Pinpoint the cell where the given text exists, returning its [x, y] midpoint coordinate. 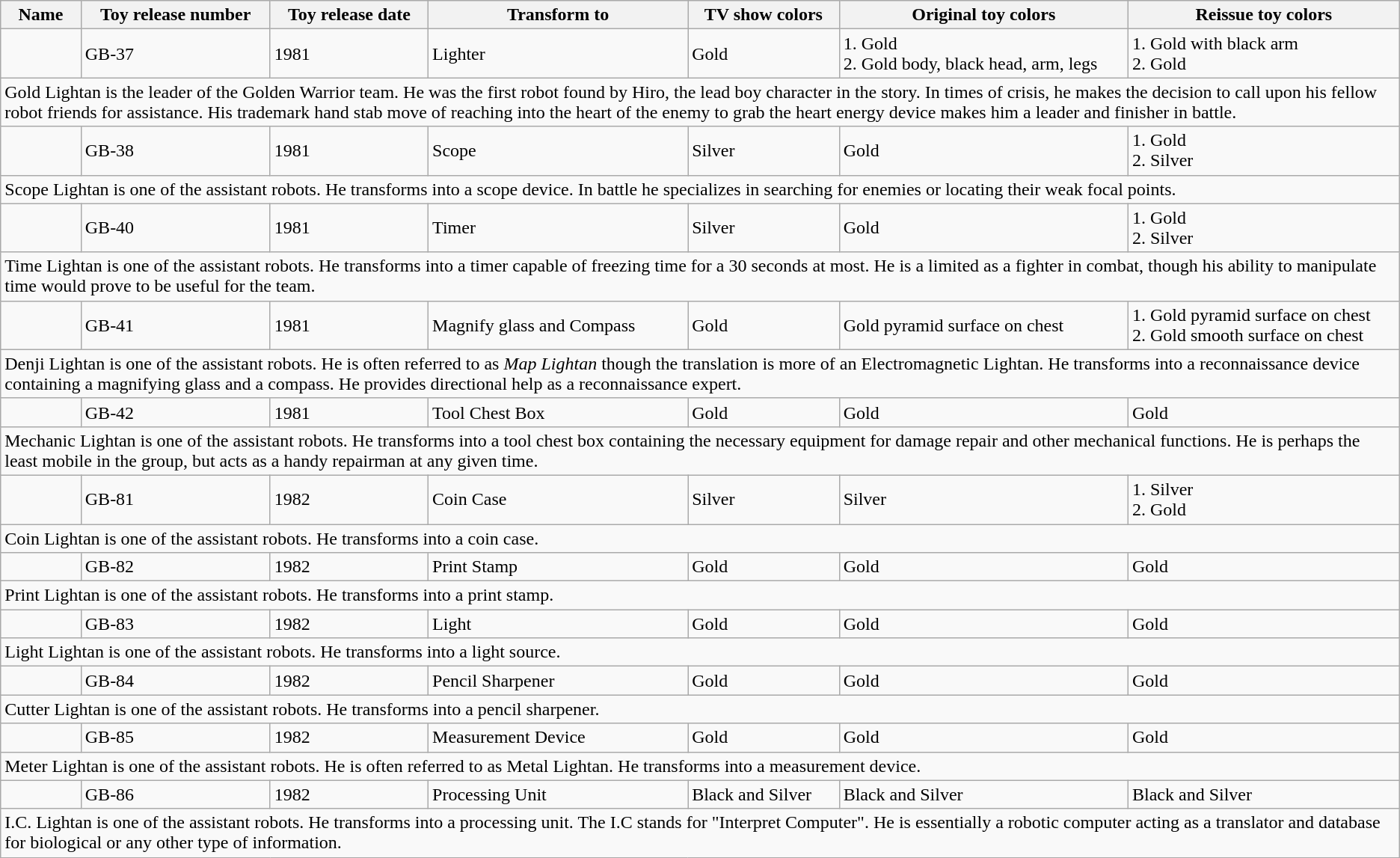
GB-41 [175, 325]
Print Lightan is one of the assistant robots. He transforms into a print stamp. [700, 595]
Magnify glass and Compass [558, 325]
Print Stamp [558, 567]
GB-40 [175, 227]
Pencil Sharpener [558, 681]
Toy release date [349, 15]
GB-83 [175, 624]
GB-38 [175, 151]
1. Gold pyramid surface on chest 2. Gold smooth surface on chest [1264, 325]
GB-82 [175, 567]
1. Gold 2. Gold body, black head, arm, legs [983, 54]
Cutter Lightan is one of the assistant robots. He transforms into a pencil sharpener. [700, 709]
GB-84 [175, 681]
Original toy colors [983, 15]
Coin Lightan is one of the assistant robots. He transforms into a coin case. [700, 538]
Transform to [558, 15]
Lighter [558, 54]
Scope [558, 151]
Meter Lightan is one of the assistant robots. He is often referred to as Metal Lightan. He transforms into a measurement device. [700, 766]
Reissue toy colors [1264, 15]
TV show colors [764, 15]
Light Lightan is one of the assistant robots. He transforms into a light source. [700, 652]
GB-86 [175, 794]
GB-42 [175, 412]
Measurement Device [558, 738]
Processing Unit [558, 794]
GB-85 [175, 738]
Toy release number [175, 15]
GB-37 [175, 54]
1. Silver 2. Gold [1264, 500]
Coin Case [558, 500]
Tool Chest Box [558, 412]
Gold pyramid surface on chest [983, 325]
Name [41, 15]
Timer [558, 227]
1. Gold with black arm 2. Gold [1264, 54]
GB-81 [175, 500]
Light [558, 624]
